Detect which cell encompasses the target text, then output its (x, y) center coordinate. 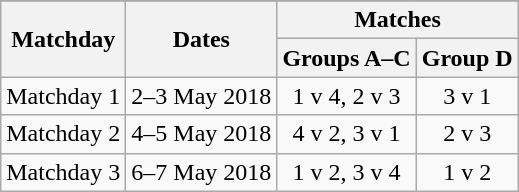
4 v 2, 3 v 1 (346, 134)
2–3 May 2018 (202, 96)
1 v 2 (467, 172)
Matches (398, 20)
4–5 May 2018 (202, 134)
Matchday 1 (64, 96)
1 v 2, 3 v 4 (346, 172)
Matchday (64, 39)
1 v 4, 2 v 3 (346, 96)
Dates (202, 39)
2 v 3 (467, 134)
Groups A–C (346, 58)
Matchday 3 (64, 172)
3 v 1 (467, 96)
6–7 May 2018 (202, 172)
Matchday 2 (64, 134)
Group D (467, 58)
